Search for the cell housing the specified text and yield its [X, Y] center coordinate. 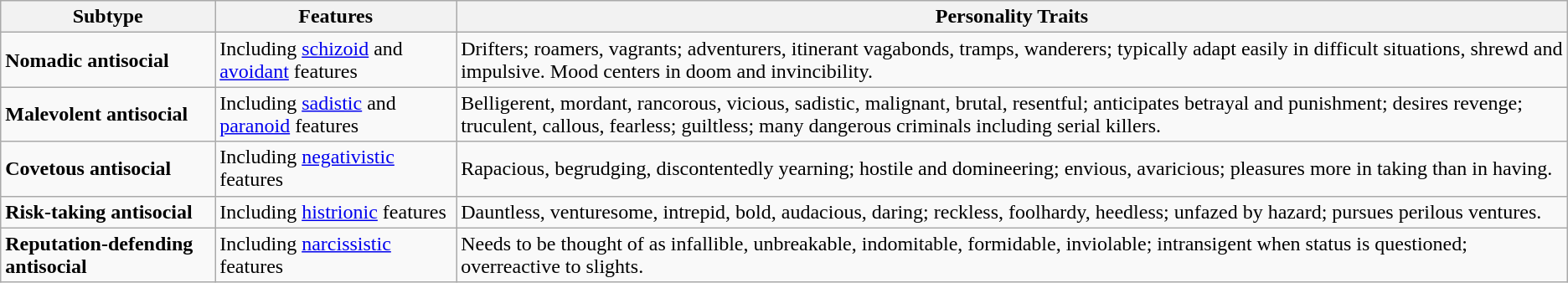
Covetous antisocial [108, 169]
Including narcissistic features [336, 255]
Features [336, 17]
Reputation-defending antisocial [108, 255]
Malevolent antisocial [108, 114]
Including sadistic and paranoid features [336, 114]
Nomadic antisocial [108, 60]
Subtype [108, 17]
Rapacious, begrudging, discontentedly yearning; hostile and domineering; envious, avaricious; pleasures more in taking than in having. [1012, 169]
Risk-taking antisocial [108, 212]
Including negativistic features [336, 169]
Dauntless, venturesome, intrepid, bold, audacious, daring; reckless, foolhardy, heedless; unfazed by hazard; pursues perilous ventures. [1012, 212]
Including histrionic features [336, 212]
Personality Traits [1012, 17]
Including schizoid and avoidant features [336, 60]
